For the text-containing cell, return its midpoint in (X, Y) coordinate format. 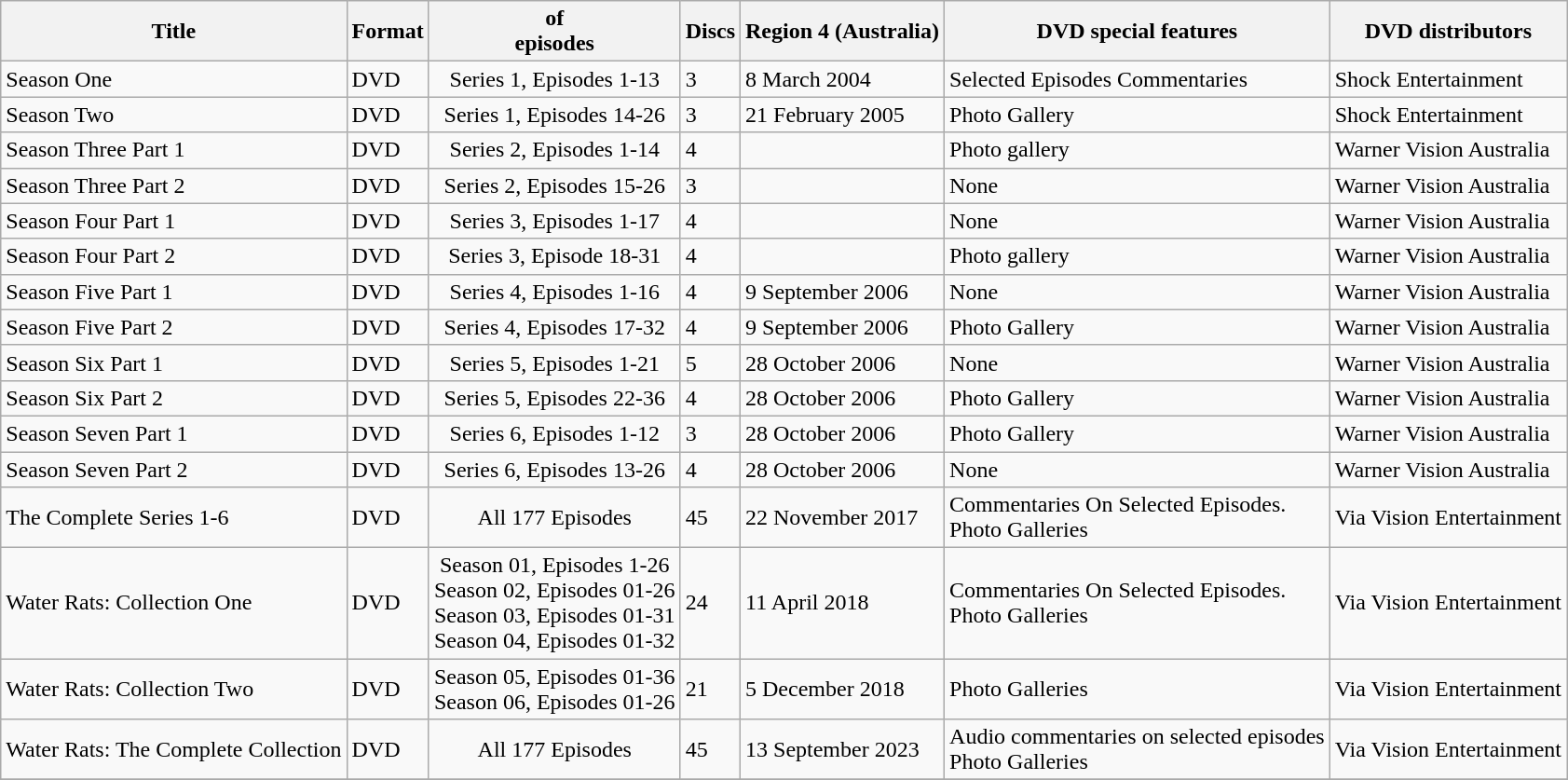
Season Six Part 1 (173, 363)
Season Five Part 2 (173, 327)
Series 1, Episodes 1-13 (554, 79)
Discs (710, 32)
Series 3, Episode 18-31 (554, 256)
11 April 2018 (842, 604)
Audio commentaries on selected episodesPhoto Galleries (1138, 749)
Season Seven Part 1 (173, 433)
Series 2, Episodes 15-26 (554, 185)
Series 6, Episodes 1-12 (554, 433)
Format (388, 32)
Season One (173, 79)
21 (710, 690)
22 November 2017 (842, 518)
DVD special features (1138, 32)
Season Three Part 2 (173, 185)
DVD distributors (1448, 32)
Season Five Part 1 (173, 292)
24 (710, 604)
Selected Episodes Commentaries (1138, 79)
Photo Galleries (1138, 690)
Series 5, Episodes 1-21 (554, 363)
Series 4, Episodes 1-16 (554, 292)
5 December 2018 (842, 690)
Season Six Part 2 (173, 398)
21 February 2005 (842, 115)
Season Three Part 1 (173, 150)
Series 6, Episodes 13-26 (554, 469)
Season 01, Episodes 1-26Season 02, Episodes 01-26Season 03, Episodes 01-31Season 04, Episodes 01-32 (554, 604)
Season Four Part 2 (173, 256)
ofepisodes (554, 32)
5 (710, 363)
Season Four Part 1 (173, 221)
Water Rats: Collection Two (173, 690)
Series 4, Episodes 17-32 (554, 327)
Water Rats: The Complete Collection (173, 749)
8 March 2004 (842, 79)
The Complete Series 1-6 (173, 518)
Water Rats: Collection One (173, 604)
Season Seven Part 2 (173, 469)
Title (173, 32)
Series 2, Episodes 1-14 (554, 150)
Season 05, Episodes 01-36Season 06, Episodes 01-26 (554, 690)
Series 1, Episodes 14-26 (554, 115)
Series 3, Episodes 1-17 (554, 221)
Series 5, Episodes 22-36 (554, 398)
Region 4 (Australia) (842, 32)
Season Two (173, 115)
13 September 2023 (842, 749)
